Return the (X, Y) coordinate for the center point of the cell that contains the specified text.  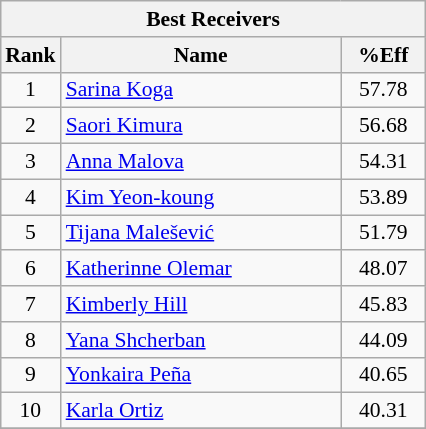
Name (201, 54)
Rank (30, 54)
Karla Ortiz (201, 411)
%Eff (384, 54)
7 (30, 304)
44.09 (384, 339)
53.89 (384, 197)
56.68 (384, 126)
10 (30, 411)
Tijana Malešević (201, 232)
45.83 (384, 304)
Anna Malova (201, 161)
40.31 (384, 411)
Kimberly Hill (201, 304)
Yana Shcherban (201, 339)
6 (30, 268)
Best Receivers (213, 19)
5 (30, 232)
1 (30, 90)
51.79 (384, 232)
48.07 (384, 268)
8 (30, 339)
Saori Kimura (201, 126)
57.78 (384, 90)
2 (30, 126)
4 (30, 197)
Sarina Koga (201, 90)
9 (30, 375)
Katherinne Olemar (201, 268)
40.65 (384, 375)
Kim Yeon-koung (201, 197)
54.31 (384, 161)
Yonkaira Peña (201, 375)
3 (30, 161)
